Locate the cell with the specified text and output its (X, Y) center coordinate. 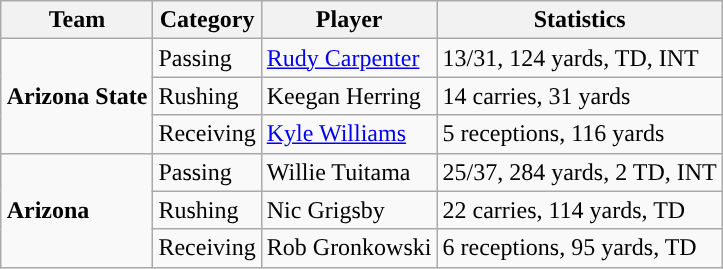
Kyle Williams (349, 134)
14 carries, 31 yards (580, 96)
6 receptions, 95 yards, TD (580, 248)
22 carries, 114 yards, TD (580, 210)
Arizona (77, 210)
Team (77, 20)
Player (349, 20)
Nic Grigsby (349, 210)
25/37, 284 yards, 2 TD, INT (580, 172)
13/31, 124 yards, TD, INT (580, 58)
Rob Gronkowski (349, 248)
Rudy Carpenter (349, 58)
Category (207, 20)
Statistics (580, 20)
Arizona State (77, 96)
5 receptions, 116 yards (580, 134)
Keegan Herring (349, 96)
Willie Tuitama (349, 172)
